Find where the given text appears and provide that cell's center as [x, y] coordinate. 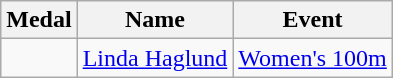
Medal [39, 20]
Event [312, 20]
Name [155, 20]
Linda Haglund [155, 58]
Women's 100m [312, 58]
